Return (x, y) of the center of cell containing provided text 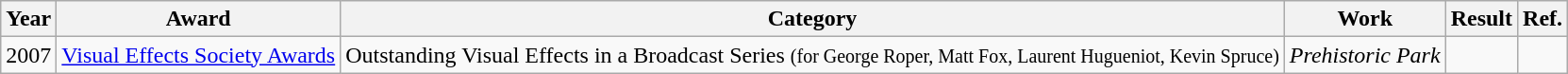
Year (28, 19)
Work (1364, 19)
2007 (28, 55)
Award (198, 19)
Ref. (1543, 19)
Prehistoric Park (1364, 55)
Result (1481, 19)
Outstanding Visual Effects in a Broadcast Series (for George Roper, Matt Fox, Laurent Hugueniot, Kevin Spruce) (813, 55)
Category (813, 19)
Visual Effects Society Awards (198, 55)
